Detect which cell encompasses the target text, then output its [x, y] center coordinate. 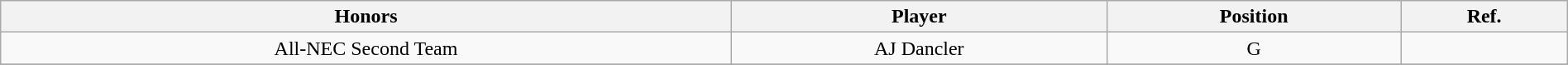
G [1254, 48]
Ref. [1484, 17]
All-NEC Second Team [366, 48]
Honors [366, 17]
Player [919, 17]
Position [1254, 17]
AJ Dancler [919, 48]
